Capture the cell that displays the provided text and extract its [X, Y] central coordinate. 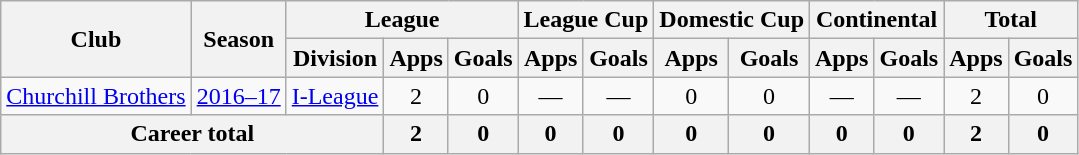
Season [238, 39]
Churchill Brothers [96, 96]
Total [1011, 20]
League Cup [586, 20]
League [402, 20]
Division [335, 58]
Domestic Cup [732, 20]
Continental [877, 20]
Career total [192, 134]
I-League [335, 96]
2016–17 [238, 96]
Club [96, 39]
